Capture the cell that displays the provided text and extract its [X, Y] central coordinate. 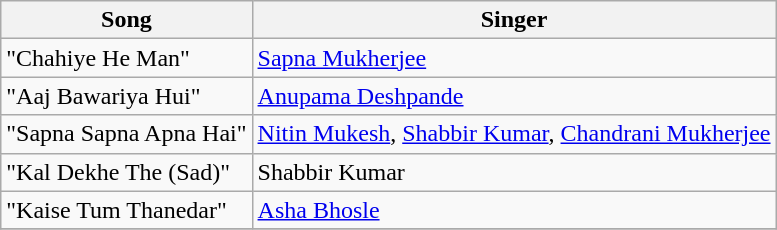
"Kaise Tum Thanedar" [126, 210]
"Sapna Sapna Apna Hai" [126, 134]
"Aaj Bawariya Hui" [126, 96]
Sapna Mukherjee [514, 58]
"Chahiye He Man" [126, 58]
"Kal Dekhe The (Sad)" [126, 172]
Nitin Mukesh, Shabbir Kumar, Chandrani Mukherjee [514, 134]
Song [126, 20]
Anupama Deshpande [514, 96]
Singer [514, 20]
Asha Bhosle [514, 210]
Shabbir Kumar [514, 172]
